For the text-containing cell, return its midpoint in [x, y] coordinate format. 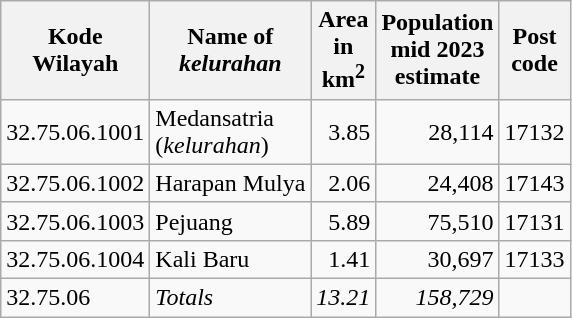
32.75.06.1002 [76, 183]
Populationmid 2023estimate [438, 50]
17133 [534, 259]
32.75.06 [76, 298]
Totals [230, 298]
158,729 [438, 298]
5.89 [344, 221]
1.41 [344, 259]
32.75.06.1004 [76, 259]
3.85 [344, 132]
Area in km2 [344, 50]
Medansatria (kelurahan) [230, 132]
17131 [534, 221]
32.75.06.1001 [76, 132]
17132 [534, 132]
13.21 [344, 298]
32.75.06.1003 [76, 221]
30,697 [438, 259]
Pejuang [230, 221]
Kali Baru [230, 259]
2.06 [344, 183]
Name of kelurahan [230, 50]
Kode Wilayah [76, 50]
28,114 [438, 132]
17143 [534, 183]
Harapan Mulya [230, 183]
75,510 [438, 221]
Postcode [534, 50]
24,408 [438, 183]
